Identify which cell holds the provided text, then report its (x, y) central coordinate. 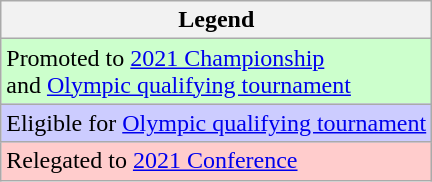
Relegated to 2021 Conference (216, 161)
Legend (216, 20)
Promoted to 2021 Championship and Olympic qualifying tournament (216, 72)
Eligible for Olympic qualifying tournament (216, 123)
